Output the (X, Y) coordinate of the center of the cell containing the given text.  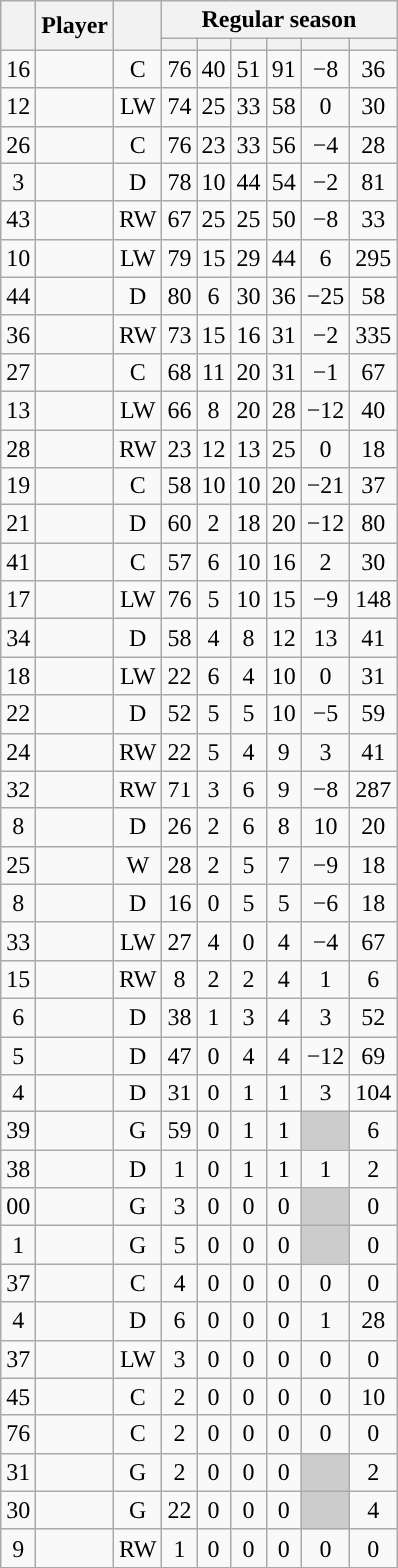
81 (373, 182)
17 (18, 600)
71 (180, 789)
66 (180, 410)
51 (249, 69)
104 (373, 1094)
11 (213, 372)
57 (180, 562)
Regular season (279, 20)
21 (18, 524)
Player (75, 26)
00 (18, 1207)
39 (18, 1131)
43 (18, 220)
287 (373, 789)
−21 (325, 486)
W (138, 865)
50 (283, 220)
45 (18, 1397)
−25 (325, 296)
47 (180, 1056)
24 (18, 752)
54 (283, 182)
34 (18, 638)
295 (373, 258)
−1 (325, 372)
78 (180, 182)
−5 (325, 714)
32 (18, 789)
148 (373, 600)
79 (180, 258)
74 (180, 107)
335 (373, 334)
19 (18, 486)
91 (283, 69)
69 (373, 1056)
56 (283, 145)
68 (180, 372)
29 (249, 258)
7 (283, 865)
73 (180, 334)
−6 (325, 903)
60 (180, 524)
